Search for the cell housing the specified text and yield its [x, y] center coordinate. 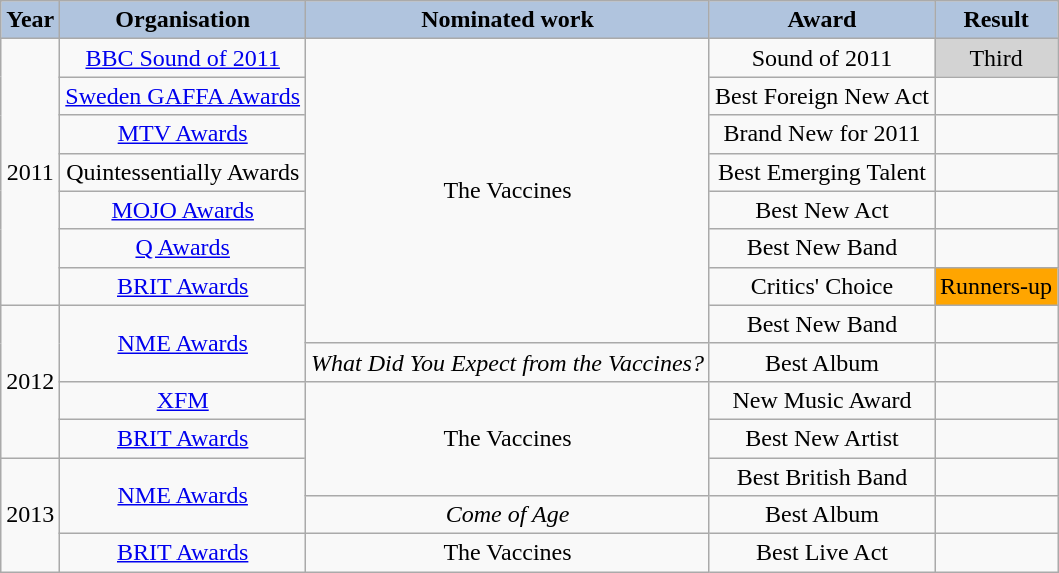
Year [30, 20]
Brand New for 2011 [822, 134]
2013 [30, 515]
BBC Sound of 2011 [183, 58]
Come of Age [508, 515]
Quintessentially Awards [183, 172]
Award [822, 20]
MOJO Awards [183, 210]
Q Awards [183, 248]
Best Foreign New Act [822, 96]
Best Emerging Talent [822, 172]
Best British Band [822, 477]
2012 [30, 381]
Critics' Choice [822, 286]
Third [996, 58]
What Did You Expect from the Vaccines? [508, 362]
Organisation [183, 20]
Best Live Act [822, 553]
Sound of 2011 [822, 58]
2011 [30, 172]
Result [996, 20]
XFM [183, 400]
Best New Act [822, 210]
Best New Artist [822, 438]
Sweden GAFFA Awards [183, 96]
MTV Awards [183, 134]
Runners-up [996, 286]
Nominated work [508, 20]
New Music Award [822, 400]
